From the cell containing the given text, extract its center point as [X, Y] coordinate. 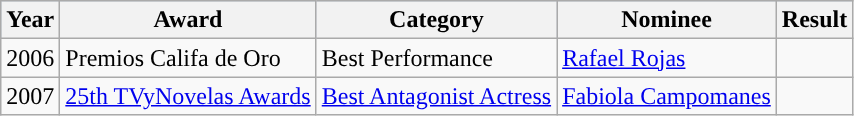
Category [436, 20]
Fabiola Campomanes [667, 96]
Result [814, 20]
Premios Califa de Oro [188, 58]
Rafael Rojas [667, 58]
Best Performance [436, 58]
25th TVyNovelas Awards [188, 96]
Best Antagonist Actress [436, 96]
Year [30, 20]
2006 [30, 58]
2007 [30, 96]
Award [188, 20]
Nominee [667, 20]
